Provide the [X, Y] coordinate of the cell's center where the given text is located.  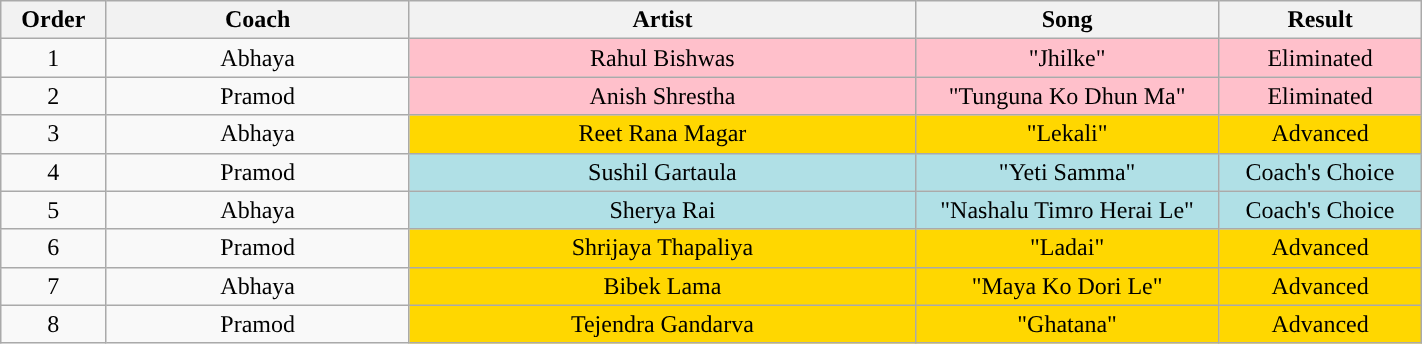
"Ladai" [1067, 248]
2 [54, 96]
Result [1320, 20]
Sushil Gartaula [662, 172]
Anish Shrestha [662, 96]
"Ghatana" [1067, 324]
Reet Rana Magar [662, 134]
4 [54, 172]
"Nashalu Timro Herai Le" [1067, 210]
Shrijaya Thapaliya [662, 248]
7 [54, 286]
5 [54, 210]
"Lekali" [1067, 134]
"Yeti Samma" [1067, 172]
8 [54, 324]
"Tunguna Ko Dhun Ma" [1067, 96]
3 [54, 134]
Coach [258, 20]
"Maya Ko Dori Le" [1067, 286]
Artist [662, 20]
6 [54, 248]
Rahul Bishwas [662, 58]
Order [54, 20]
1 [54, 58]
Sherya Rai [662, 210]
Song [1067, 20]
Tejendra Gandarva [662, 324]
Bibek Lama [662, 286]
"Jhilke" [1067, 58]
